Return the (X, Y) coordinate for the center point of the cell that contains the specified text.  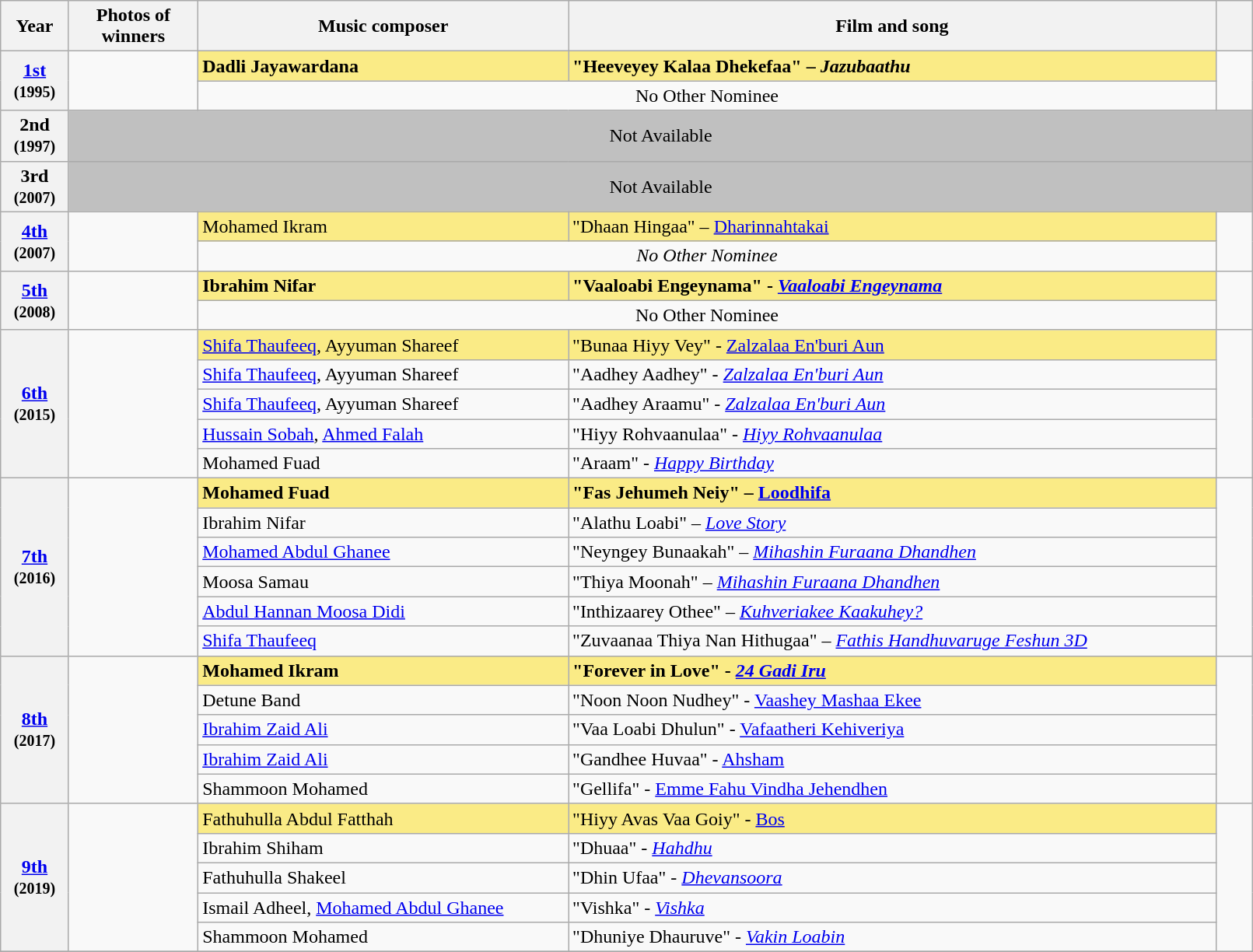
"Thiya Moonah" – Mihashin Furaana Dhandhen (893, 582)
"Hiyy Avas Vaa Goiy" - Bos (893, 818)
"Aadhey Aadhey" - Zalzalaa En'buri Aun (893, 374)
"Dhaan Hingaa" – Dharinnahtakai (893, 226)
Mohamed Abdul Ghanee (383, 552)
"Neyngey Bunaakah" – Mihashin Furaana Dhandhen (893, 552)
"Forever in Love" - 24 Gadi Iru (893, 670)
"Bunaa Hiyy Vey" - Zalzalaa En'buri Aun (893, 345)
"Alathu Loabi" – Love Story (893, 523)
"Dhuaa" - Hahdhu (893, 848)
Moosa Samau (383, 582)
Dadli Jayawardana (383, 66)
"Gellifa" - Emme Fahu Vindha Jehendhen (893, 789)
"Dhin Ufaa" - Dhevansoora (893, 877)
8th(2017) (34, 730)
Year (34, 26)
"Vaaloabi Engeynama" - Vaaloabi Engeynama (893, 285)
Fathuhulla Shakeel (383, 877)
1st(1995) (34, 81)
"Fas Jehumeh Neiy" – Loodhifa (893, 493)
"Noon Noon Nudhey" - Vaashey Mashaa Ekee (893, 700)
Detune Band (383, 700)
4th(2007) (34, 241)
"Zuvaanaa Thiya Nan Hithugaa" – Fathis Handhuvaruge Feshun 3D (893, 641)
Ismail Adheel, Mohamed Abdul Ghanee (383, 908)
"Araam" - Happy Birthday (893, 464)
5th(2008) (34, 300)
"Hiyy Rohvaanulaa" - Hiyy Rohvaanulaa (893, 433)
Fathuhulla Abdul Fatthah (383, 818)
Hussain Sobah, Ahmed Falah (383, 433)
"Gandhee Huvaa" - Ahsham (893, 759)
Film and song (893, 26)
"Inthizaarey Othee" – Kuhveriakee Kaakuhey? (893, 611)
2nd(1997) (34, 135)
"Dhuniye Dhauruve" - Vakin Loabin (893, 937)
9th(2019) (34, 877)
Abdul Hannan Moosa Didi (383, 611)
7th(2016) (34, 567)
"Aadhey Araamu" - Zalzalaa En'buri Aun (893, 404)
"Heeveyey Kalaa Dhekefaa" – Jazubaathu (893, 66)
6th(2015) (34, 404)
Shifa Thaufeeq (383, 641)
3rd(2007) (34, 187)
Music composer (383, 26)
Photos of winners (134, 26)
"Vishka" - Vishka (893, 908)
Ibrahim Shiham (383, 848)
"Vaa Loabi Dhulun" - Vafaatheri Kehiveriya (893, 730)
